For the text-containing cell, return its midpoint in [X, Y] coordinate format. 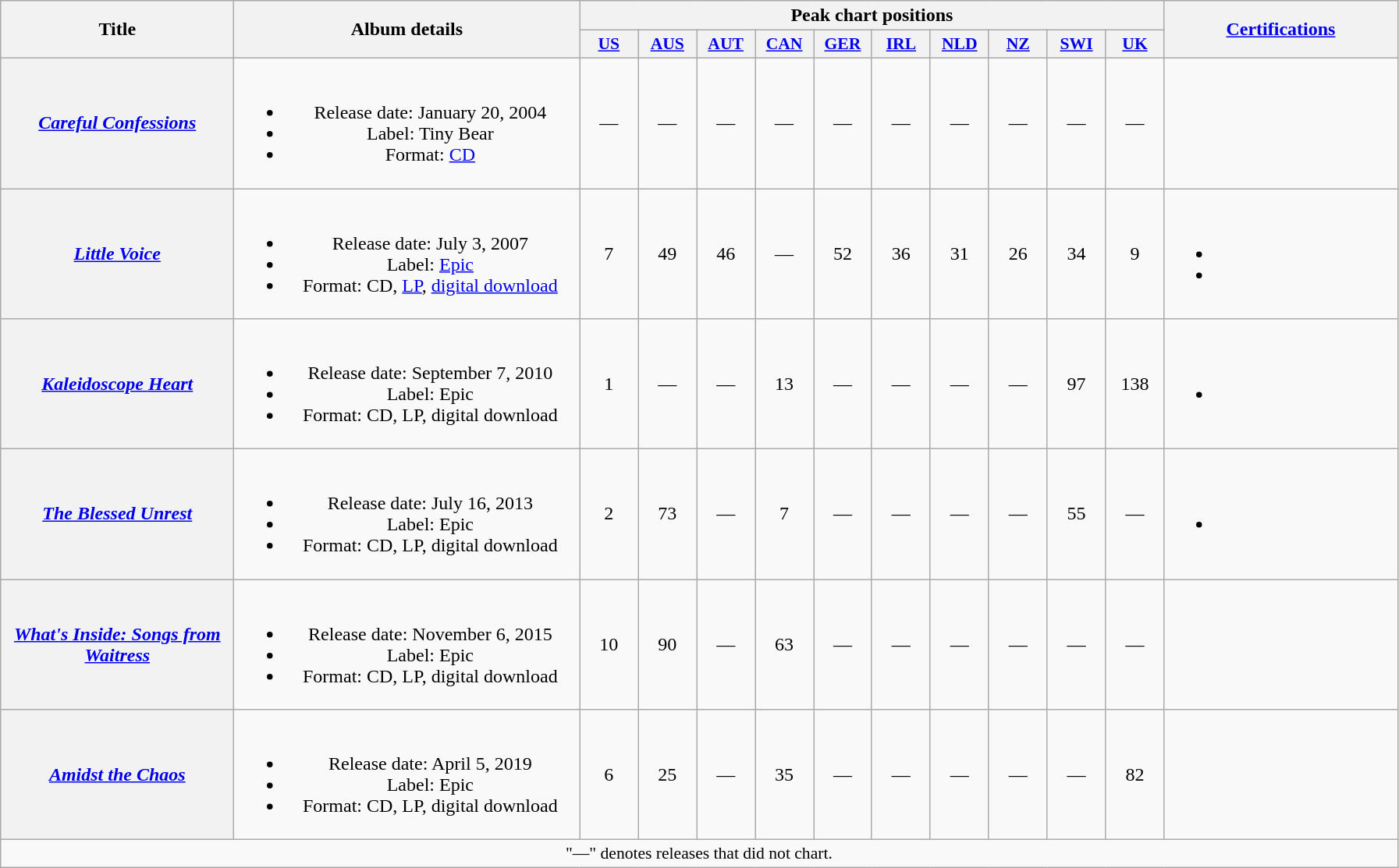
10 [609, 644]
NZ [1017, 44]
6 [609, 775]
NLD [960, 44]
1 [609, 384]
Release date: July 3, 2007Label: EpicFormat: CD, LP, digital download [407, 254]
Peak chart positions [872, 16]
CAN [785, 44]
Certifications [1281, 30]
97 [1077, 384]
GER [843, 44]
73 [668, 515]
Little Voice [117, 254]
9 [1134, 254]
Release date: January 20, 2004Label: Tiny BearFormat: CD [407, 123]
Title [117, 30]
46 [726, 254]
26 [1017, 254]
Album details [407, 30]
UK [1134, 44]
52 [843, 254]
Release date: July 16, 2013Label: EpicFormat: CD, LP, digital download [407, 515]
Release date: November 6, 2015Label: EpicFormat: CD, LP, digital download [407, 644]
2 [609, 515]
SWI [1077, 44]
AUT [726, 44]
31 [960, 254]
82 [1134, 775]
34 [1077, 254]
Release date: April 5, 2019Label: EpicFormat: CD, LP, digital download [407, 775]
The Blessed Unrest [117, 515]
25 [668, 775]
AUS [668, 44]
138 [1134, 384]
35 [785, 775]
36 [900, 254]
13 [785, 384]
Careful Confessions [117, 123]
55 [1077, 515]
63 [785, 644]
49 [668, 254]
Release date: September 7, 2010Label: EpicFormat: CD, LP, digital download [407, 384]
What's Inside: Songs from Waitress [117, 644]
IRL [900, 44]
Kaleidoscope Heart [117, 384]
US [609, 44]
90 [668, 644]
"—" denotes releases that did not chart. [699, 854]
Amidst the Chaos [117, 775]
